Find where the given text appears and provide that cell's center as (x, y) coordinate. 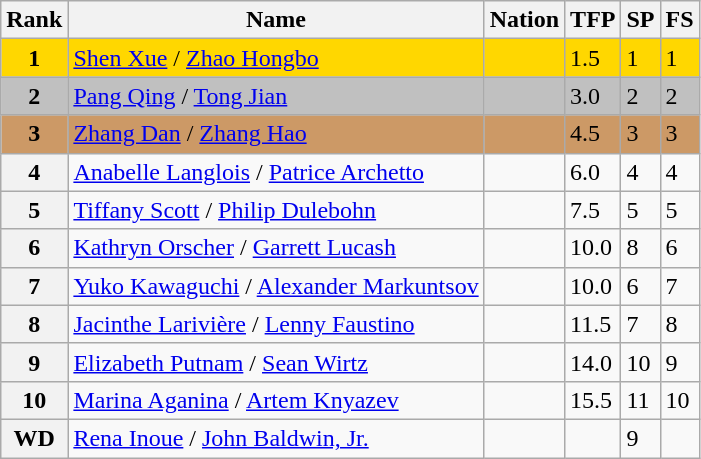
Jacinthe Larivière / Lenny Faustino (276, 324)
Anabelle Langlois / Patrice Archetto (276, 172)
Zhang Dan / Zhang Hao (276, 134)
11.5 (593, 324)
SP (640, 20)
14.0 (593, 362)
1.5 (593, 58)
TFP (593, 20)
WD (34, 438)
Shen Xue / Zhao Hongbo (276, 58)
Marina Aganina / Artem Knyazev (276, 400)
Kathryn Orscher / Garrett Lucash (276, 248)
Pang Qing / Tong Jian (276, 96)
FS (680, 20)
4.5 (593, 134)
Elizabeth Putnam / Sean Wirtz (276, 362)
Rank (34, 20)
11 (640, 400)
6.0 (593, 172)
Rena Inoue / John Baldwin, Jr. (276, 438)
Name (276, 20)
7.5 (593, 210)
Yuko Kawaguchi / Alexander Markuntsov (276, 286)
Tiffany Scott / Philip Dulebohn (276, 210)
15.5 (593, 400)
Nation (524, 20)
3.0 (593, 96)
